Determine the (x, y) coordinate at the center of the cell enclosing the given text.  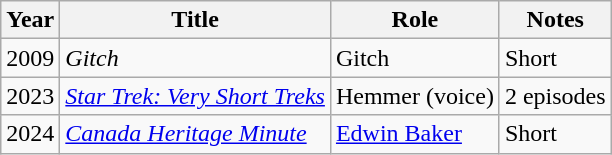
Canada Heritage Minute (196, 134)
2024 (30, 134)
Hemmer (voice) (414, 96)
2009 (30, 58)
2 episodes (555, 96)
2023 (30, 96)
Star Trek: Very Short Treks (196, 96)
Notes (555, 20)
Role (414, 20)
Edwin Baker (414, 134)
Year (30, 20)
Title (196, 20)
